For the text-containing cell, return its midpoint in [x, y] coordinate format. 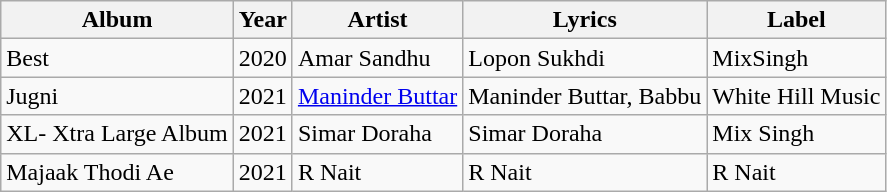
Artist [377, 20]
Maninder Buttar, Babbu [585, 96]
Year [262, 20]
Lyrics [585, 20]
Best [118, 58]
2020 [262, 58]
Amar Sandhu [377, 58]
Album [118, 20]
White Hill Music [796, 96]
Mix Singh [796, 134]
Lopon Sukhdi [585, 58]
Maninder Buttar [377, 96]
Majaak Thodi Ae [118, 172]
Label [796, 20]
Jugni [118, 96]
MixSingh [796, 58]
XL- Xtra Large Album [118, 134]
